Scan for the cell matching the given text and deliver its (x, y) coordinate at center. 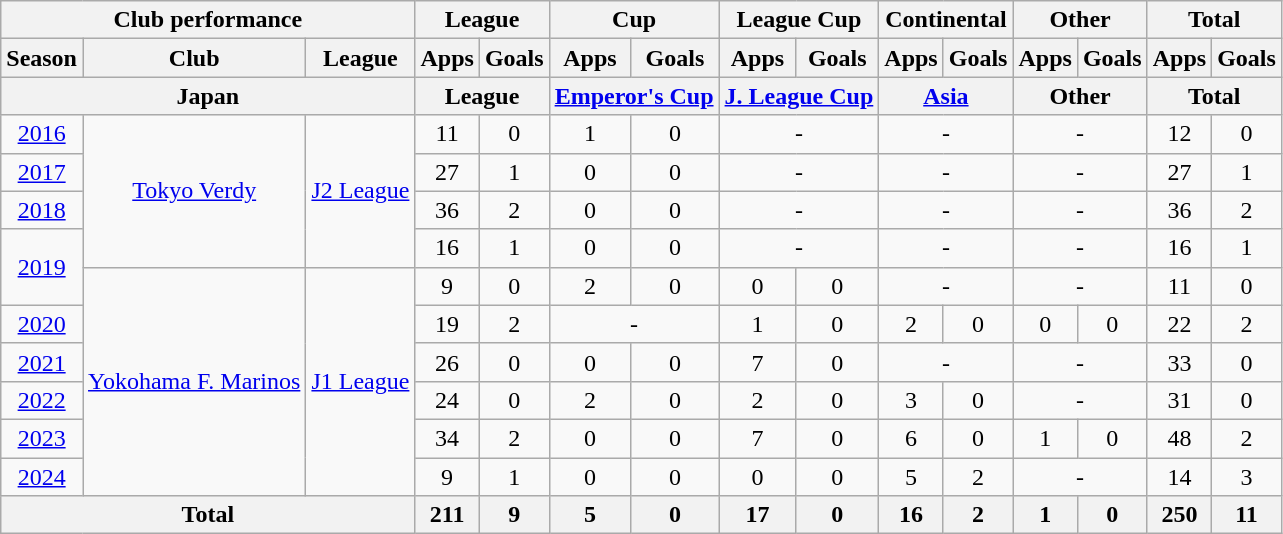
Tokyo Verdy (194, 191)
Club (194, 58)
Asia (946, 96)
26 (447, 362)
League Cup (799, 20)
2017 (42, 172)
2016 (42, 134)
211 (447, 515)
Cup (634, 20)
33 (1179, 362)
250 (1179, 515)
2024 (42, 477)
2019 (42, 267)
2023 (42, 438)
48 (1179, 438)
Yokohama F. Marinos (194, 381)
Season (42, 58)
6 (911, 438)
34 (447, 438)
2020 (42, 324)
2021 (42, 362)
Emperor's Cup (634, 96)
24 (447, 400)
J. League Cup (799, 96)
14 (1179, 477)
22 (1179, 324)
12 (1179, 134)
Continental (946, 20)
31 (1179, 400)
2022 (42, 400)
J2 League (360, 191)
19 (447, 324)
Japan (208, 96)
J1 League (360, 381)
17 (758, 515)
Club performance (208, 20)
2018 (42, 210)
